Capture the cell that displays the provided text and extract its [X, Y] central coordinate. 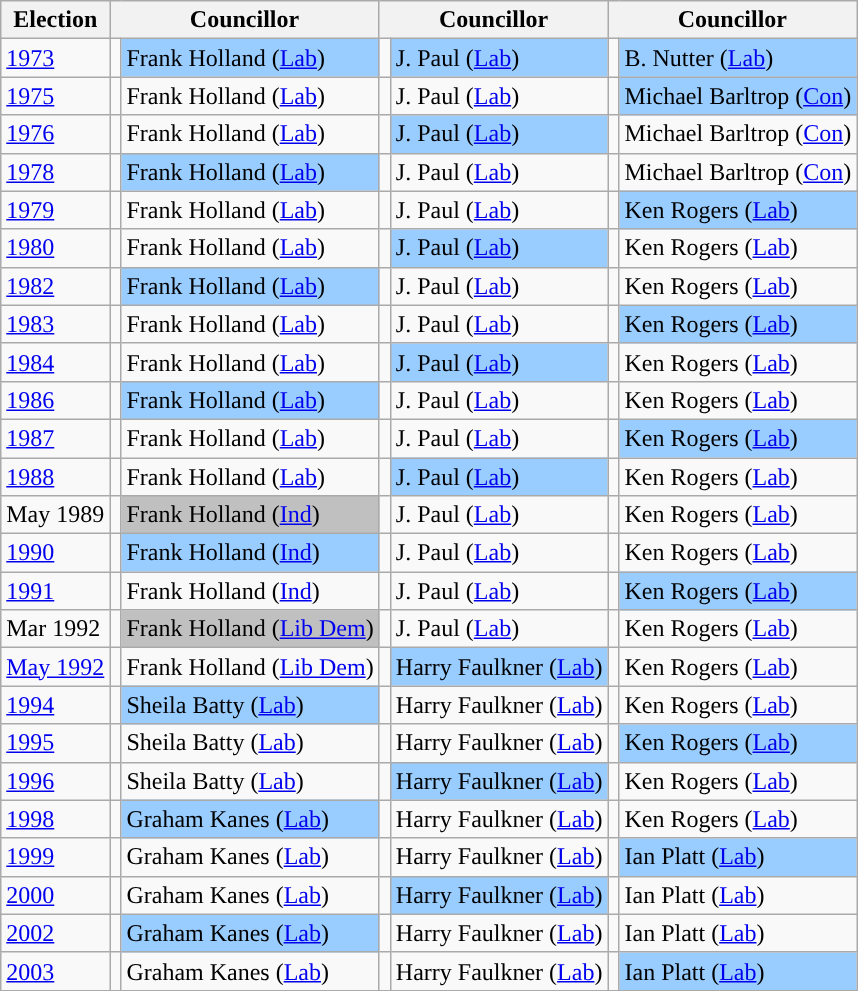
Mar 1992 [56, 629]
1982 [56, 286]
2002 [56, 933]
1976 [56, 134]
1990 [56, 553]
1983 [56, 324]
1979 [56, 210]
B. Nutter (Lab) [738, 58]
1975 [56, 96]
2000 [56, 895]
May 1992 [56, 667]
1988 [56, 477]
1986 [56, 400]
1995 [56, 743]
1984 [56, 362]
1987 [56, 438]
1978 [56, 172]
1973 [56, 58]
1998 [56, 819]
May 1989 [56, 515]
1994 [56, 705]
Election [56, 20]
1996 [56, 781]
2003 [56, 971]
1999 [56, 857]
1991 [56, 591]
1980 [56, 248]
